For the text-containing cell, return its midpoint in [x, y] coordinate format. 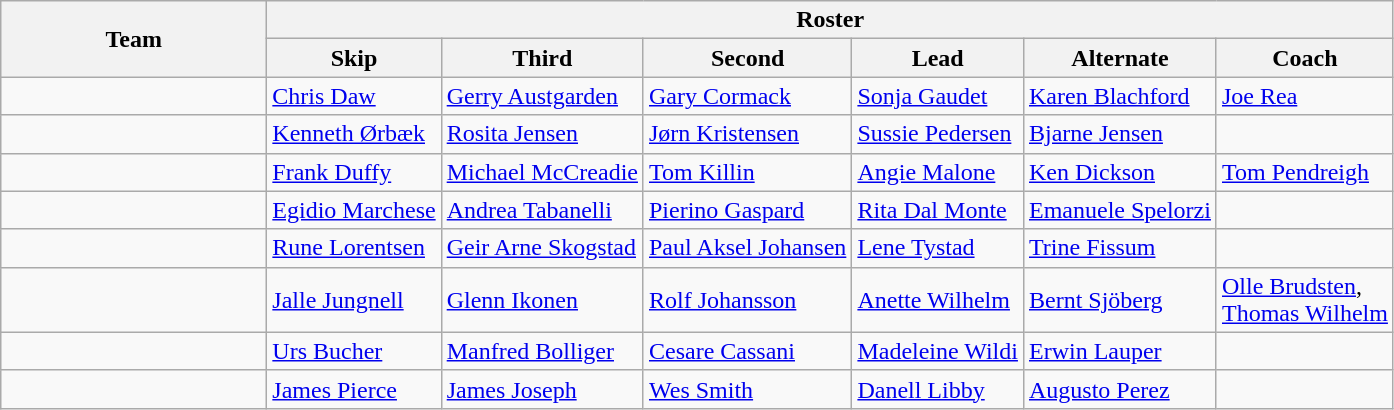
Augusto Perez [1120, 389]
Roster [830, 20]
Tom Killin [747, 172]
Kenneth Ørbæk [354, 134]
Danell Libby [938, 389]
Glenn Ikonen [542, 300]
Skip [354, 58]
James Pierce [354, 389]
Second [747, 58]
Madeleine Wildi [938, 351]
Geir Arne Skogstad [542, 248]
Egidio Marchese [354, 210]
Paul Aksel Johansen [747, 248]
Lene Tystad [938, 248]
Karen Blachford [1120, 96]
Frank Duffy [354, 172]
Third [542, 58]
Rita Dal Monte [938, 210]
Chris Daw [354, 96]
Lead [938, 58]
Pierino Gaspard [747, 210]
Andrea Tabanelli [542, 210]
Manfred Bolliger [542, 351]
Cesare Cassani [747, 351]
Michael McCreadie [542, 172]
Rune Lorentsen [354, 248]
Ken Dickson [1120, 172]
Rolf Johansson [747, 300]
Bjarne Jensen [1120, 134]
Coach [1304, 58]
Jørn Kristensen [747, 134]
Erwin Lauper [1120, 351]
Angie Malone [938, 172]
Wes Smith [747, 389]
Bernt Sjöberg [1120, 300]
Alternate [1120, 58]
Joe Rea [1304, 96]
Sussie Pedersen [938, 134]
Tom Pendreigh [1304, 172]
Anette Wilhelm [938, 300]
Trine Fissum [1120, 248]
Rosita Jensen [542, 134]
Urs Bucher [354, 351]
Gerry Austgarden [542, 96]
Olle Brudsten,Thomas Wilhelm [1304, 300]
James Joseph [542, 389]
Emanuele Spelorzi [1120, 210]
Sonja Gaudet [938, 96]
Team [134, 39]
Gary Cormack [747, 96]
Jalle Jungnell [354, 300]
